Scan for the cell matching the given text and deliver its [X, Y] coordinate at center. 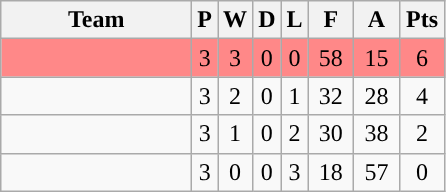
30 [331, 134]
28 [377, 96]
W [236, 20]
F [331, 20]
L [294, 20]
P [205, 20]
57 [377, 172]
18 [331, 172]
Pts [422, 20]
6 [422, 58]
D [267, 20]
38 [377, 134]
A [377, 20]
15 [377, 58]
58 [331, 58]
32 [331, 96]
Team [96, 20]
4 [422, 96]
